Extract the (x, y) coordinate from the center of the cell holding the provided text.  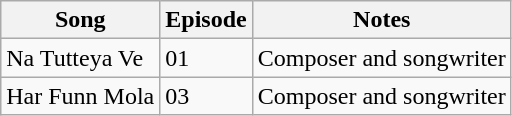
01 (206, 58)
Na Tutteya Ve (80, 58)
Song (80, 20)
Har Funn Mola (80, 96)
Episode (206, 20)
03 (206, 96)
Notes (382, 20)
